Return the [x, y] coordinate for the center point of the cell that contains the specified text.  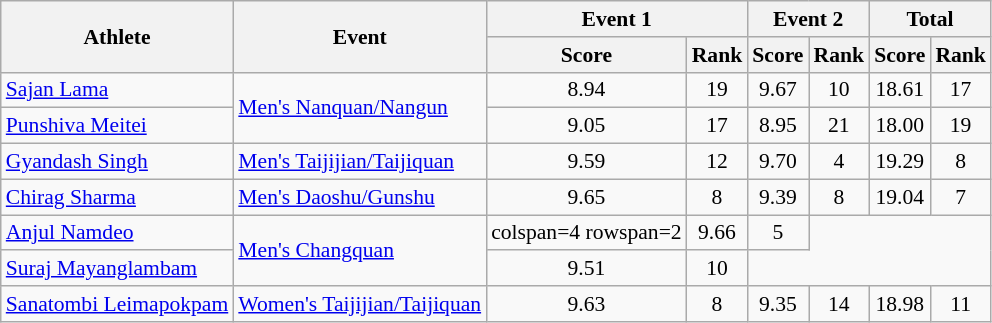
Total [930, 19]
Chirag Sharma [118, 197]
11 [960, 304]
colspan=4 rowspan=2 [586, 233]
18.61 [900, 90]
Sajan Lama [118, 90]
9.66 [718, 233]
Women's Taijijian/Taijiquan [360, 304]
9.05 [586, 126]
4 [840, 162]
Men's Taijijian/Taijiquan [360, 162]
9.35 [778, 304]
7 [960, 197]
9.65 [586, 197]
9.51 [586, 269]
Punshiva Meitei [118, 126]
19.04 [900, 197]
18.98 [900, 304]
18.00 [900, 126]
5 [778, 233]
Men's Nanquan/Nangun [360, 108]
Event 2 [808, 19]
9.39 [778, 197]
Men's Daoshu/Gunshu [360, 197]
Suraj Mayanglambam [118, 269]
9.63 [586, 304]
Athlete [118, 36]
Gyandash Singh [118, 162]
9.70 [778, 162]
8.95 [778, 126]
Men's Changquan [360, 250]
8.94 [586, 90]
Event [360, 36]
14 [840, 304]
21 [840, 126]
19.29 [900, 162]
Event 1 [616, 19]
9.67 [778, 90]
Sanatombi Leimapokpam [118, 304]
Anjul Namdeo [118, 233]
12 [718, 162]
9.59 [586, 162]
